From the cell containing the given text, extract its center point as [X, Y] coordinate. 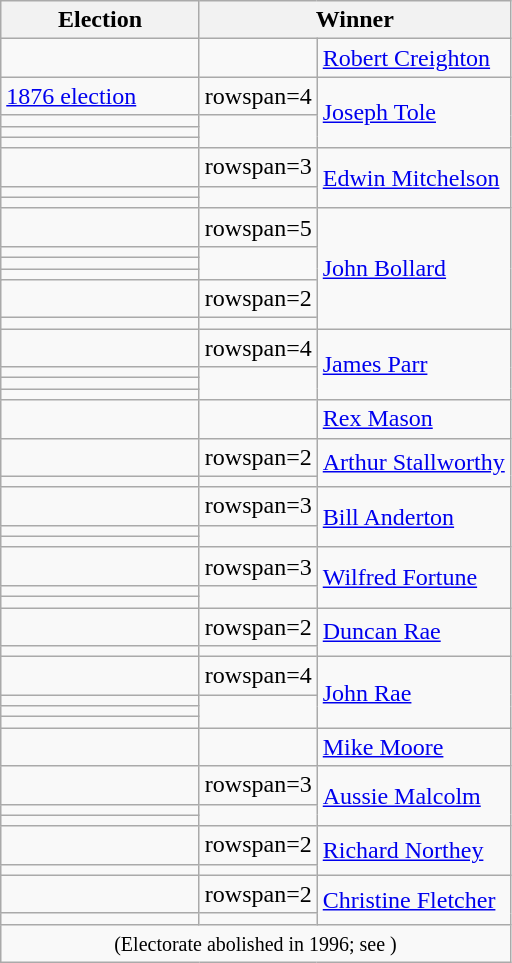
(Electorate abolished in 1996; see ) [256, 943]
John Rae [414, 692]
Christine Fletcher [414, 900]
Aussie Malcolm [414, 796]
rowspan=5 [258, 227]
Rex Mason [414, 419]
Winner [354, 20]
Mike Moore [414, 747]
Richard Northey [414, 850]
Joseph Tole [414, 112]
1876 election [100, 96]
Edwin Mitchelson [414, 178]
Duncan Rae [414, 632]
Robert Creighton [414, 58]
Bill Anderton [414, 517]
John Bollard [414, 268]
Wilfred Fortune [414, 577]
Election [100, 20]
James Parr [414, 364]
Arthur Stallworthy [414, 462]
